Detect which cell encompasses the target text, then output its (x, y) center coordinate. 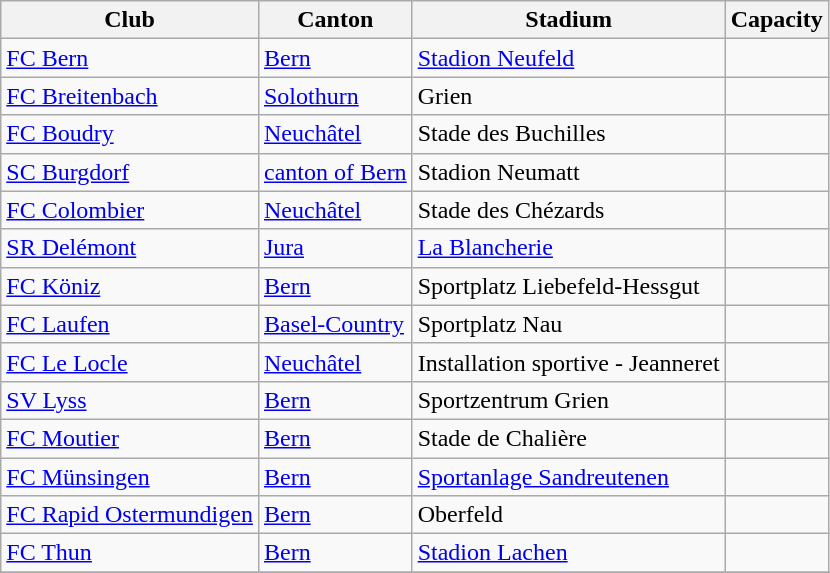
FC Thun (130, 553)
Solothurn (335, 96)
Sportanlage Sandreutenen (568, 477)
Installation sportive - Jeanneret (568, 362)
Basel-Country (335, 324)
FC Breitenbach (130, 96)
Oberfeld (568, 515)
Sportzentrum Grien (568, 400)
Grien (568, 96)
Sportplatz Nau (568, 324)
FC Köniz (130, 286)
FC Le Locle (130, 362)
Jura (335, 248)
FC Laufen (130, 324)
FC Münsingen (130, 477)
Stadion Lachen (568, 553)
SV Lyss (130, 400)
canton of Bern (335, 172)
Canton (335, 20)
Sportplatz Liebefeld-Hessgut (568, 286)
FC Colombier (130, 210)
SC Burgdorf (130, 172)
Club (130, 20)
FC Rapid Ostermundigen (130, 515)
La Blancherie (568, 248)
Stade des Buchilles (568, 134)
Capacity (776, 20)
Stadion Neumatt (568, 172)
Stadium (568, 20)
SR Delémont (130, 248)
Stade des Chézards (568, 210)
Stadion Neufeld (568, 58)
FC Bern (130, 58)
FC Boudry (130, 134)
Stade de Chalière (568, 438)
FC Moutier (130, 438)
